Capture the cell that displays the provided text and extract its (x, y) central coordinate. 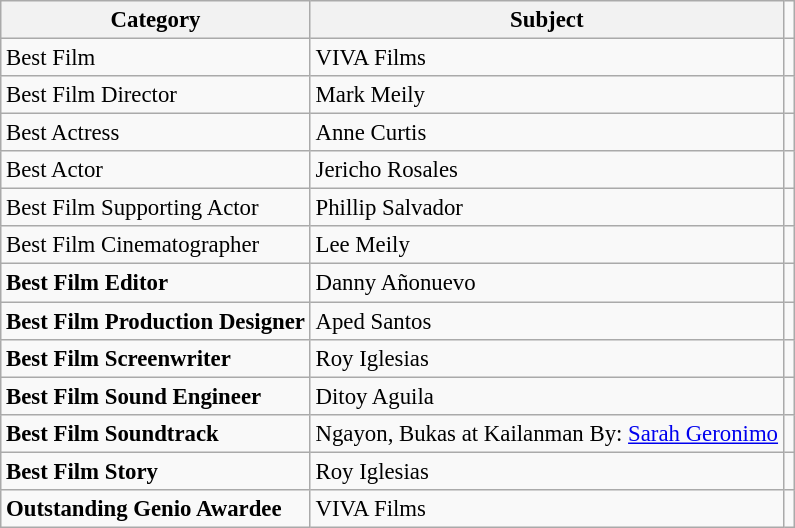
Best Film Soundtrack (156, 433)
Phillip Salvador (546, 208)
Ngayon, Bukas at Kailanman By: Sarah Geronimo (546, 433)
Danny Añonuevo (546, 283)
Outstanding Genio Awardee (156, 508)
Best Film Screenwriter (156, 358)
Best Film Story (156, 471)
Mark Meily (546, 95)
Category (156, 20)
Best Film Cinematographer (156, 245)
Subject (546, 20)
Lee Meily (546, 245)
Best Film Sound Engineer (156, 396)
Best Film Supporting Actor (156, 208)
Best Film (156, 57)
Anne Curtis (546, 133)
Best Film Production Designer (156, 321)
Ditoy Aguila (546, 396)
Jericho Rosales (546, 170)
Aped Santos (546, 321)
Best Actor (156, 170)
Best Actress (156, 133)
Best Film Editor (156, 283)
Best Film Director (156, 95)
